Extract the (x, y) coordinate from the center of the cell holding the provided text.  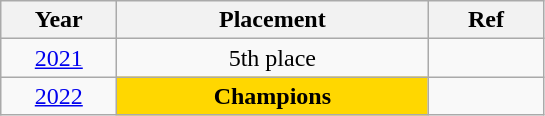
Year (59, 20)
Ref (486, 20)
Champions (272, 96)
2022 (59, 96)
2021 (59, 58)
5th place (272, 58)
Placement (272, 20)
